Return [X, Y] of the center of cell containing provided text 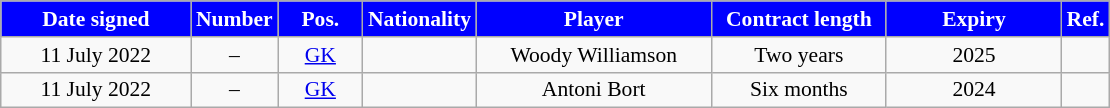
2025 [974, 55]
Contract length [798, 19]
2024 [974, 90]
Player [594, 19]
Woody Williamson [594, 55]
Number [234, 19]
Ref. [1086, 19]
Six months [798, 90]
Date signed [96, 19]
Nationality [420, 19]
Two years [798, 55]
Antoni Bort [594, 90]
Expiry [974, 19]
Pos. [320, 19]
